Return [x, y] of the center of cell containing provided text 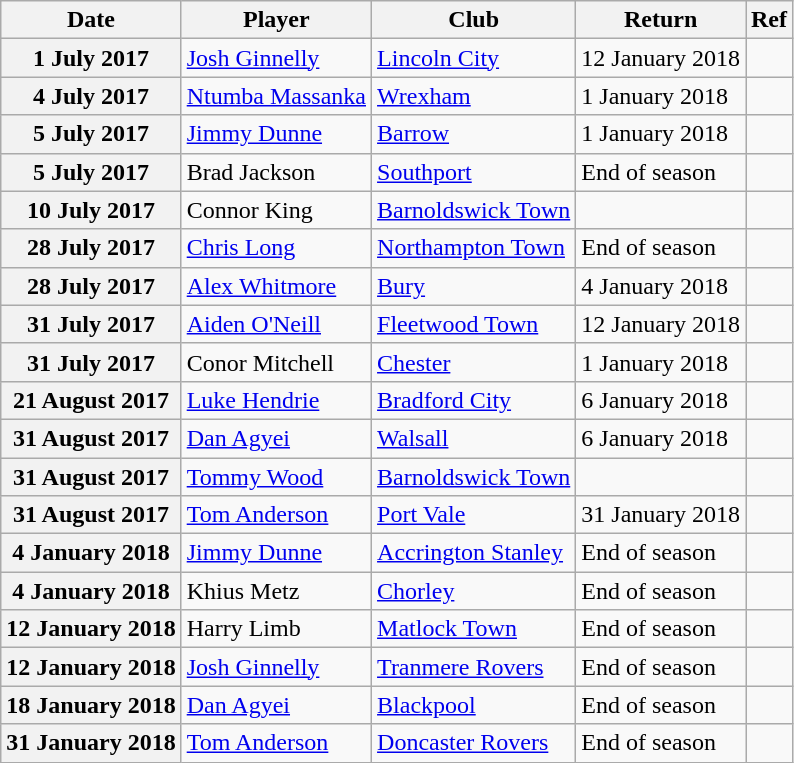
Matlock Town [474, 629]
Ref [770, 20]
Ntumba Massanka [276, 96]
21 August 2017 [91, 400]
Fleetwood Town [474, 324]
Tranmere Rovers [474, 667]
Luke Hendrie [276, 400]
Brad Jackson [276, 172]
Barrow [474, 134]
Doncaster Rovers [474, 743]
18 January 2018 [91, 705]
4 July 2017 [91, 96]
Harry Limb [276, 629]
Southport [474, 172]
Aiden O'Neill [276, 324]
Khius Metz [276, 591]
Date [91, 20]
Return [661, 20]
Chorley [474, 591]
Accrington Stanley [474, 553]
Bradford City [474, 400]
10 July 2017 [91, 210]
Chester [474, 362]
Bury [474, 286]
Connor King [276, 210]
Player [276, 20]
Chris Long [276, 248]
1 July 2017 [91, 58]
Walsall [474, 438]
Lincoln City [474, 58]
Alex Whitmore [276, 286]
Port Vale [474, 515]
Club [474, 20]
Conor Mitchell [276, 362]
Tommy Wood [276, 477]
Wrexham [474, 96]
Blackpool [474, 705]
Northampton Town [474, 248]
